Return (X, Y) of the center of cell containing provided text 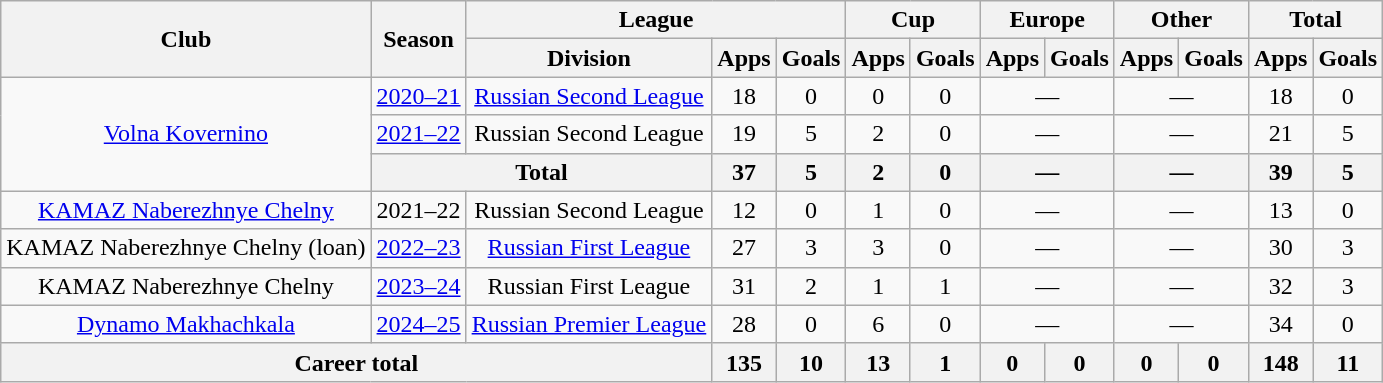
148 (1280, 362)
32 (1280, 286)
2023–24 (418, 286)
12 (744, 210)
135 (744, 362)
2020–21 (418, 96)
30 (1280, 248)
Other (1181, 20)
Season (418, 39)
39 (1280, 172)
Club (186, 39)
34 (1280, 324)
2024–25 (418, 324)
21 (1280, 134)
Dynamo Makhachkala (186, 324)
Cup (913, 20)
11 (1348, 362)
KAMAZ Naberezhnye Chelny (loan) (186, 248)
6 (878, 324)
37 (744, 172)
31 (744, 286)
10 (811, 362)
Volna Kovernino (186, 134)
2022–23 (418, 248)
27 (744, 248)
Russian Premier League (589, 324)
19 (744, 134)
Europe (1047, 20)
League (656, 20)
Career total (356, 362)
Division (589, 58)
28 (744, 324)
